Provide the (X, Y) coordinate of the cell's center where the given text is located.  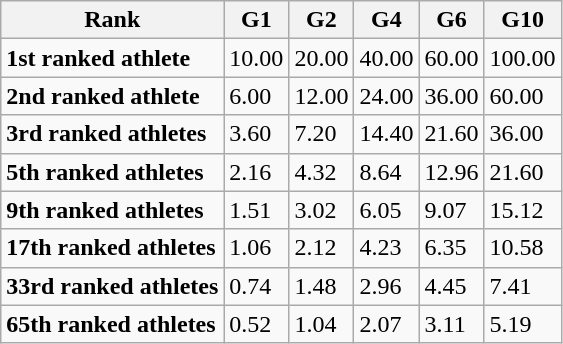
14.40 (386, 134)
40.00 (386, 58)
8.64 (386, 172)
G2 (322, 20)
33rd ranked athletes (112, 286)
1.06 (256, 248)
2.16 (256, 172)
6.05 (386, 210)
100.00 (522, 58)
2.96 (386, 286)
G6 (452, 20)
12.00 (322, 96)
1st ranked athlete (112, 58)
G1 (256, 20)
3.02 (322, 210)
4.45 (452, 286)
0.74 (256, 286)
24.00 (386, 96)
9.07 (452, 210)
1.48 (322, 286)
4.23 (386, 248)
2.12 (322, 248)
5th ranked athletes (112, 172)
10.58 (522, 248)
1.51 (256, 210)
G10 (522, 20)
6.35 (452, 248)
4.32 (322, 172)
0.52 (256, 324)
3.60 (256, 134)
10.00 (256, 58)
1.04 (322, 324)
2nd ranked athlete (112, 96)
9th ranked athletes (112, 210)
15.12 (522, 210)
Rank (112, 20)
2.07 (386, 324)
3rd ranked athletes (112, 134)
20.00 (322, 58)
G4 (386, 20)
6.00 (256, 96)
12.96 (452, 172)
7.20 (322, 134)
3.11 (452, 324)
7.41 (522, 286)
17th ranked athletes (112, 248)
65th ranked athletes (112, 324)
5.19 (522, 324)
